For the text-containing cell, return its midpoint in [x, y] coordinate format. 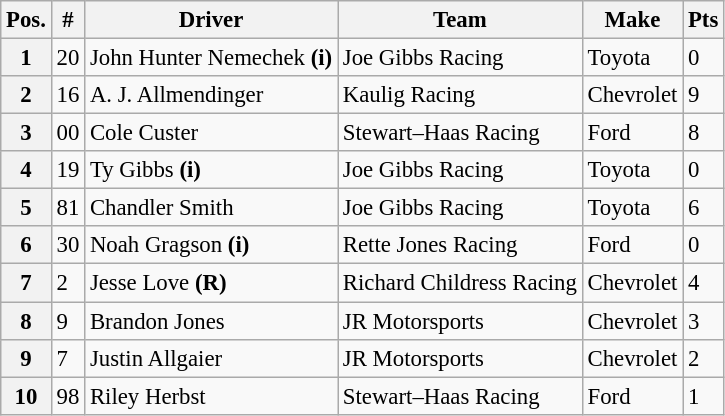
Rette Jones Racing [460, 245]
10 [26, 396]
Make [632, 20]
Noah Gragson (i) [212, 245]
Richard Childress Racing [460, 283]
5 [26, 208]
81 [68, 208]
# [68, 20]
30 [68, 245]
Brandon Jones [212, 321]
16 [68, 95]
Cole Custer [212, 133]
Kaulig Racing [460, 95]
00 [68, 133]
Justin Allgaier [212, 358]
Pts [704, 20]
Pos. [26, 20]
19 [68, 170]
Jesse Love (R) [212, 283]
A. J. Allmendinger [212, 95]
Driver [212, 20]
Ty Gibbs (i) [212, 170]
20 [68, 58]
Chandler Smith [212, 208]
98 [68, 396]
John Hunter Nemechek (i) [212, 58]
Riley Herbst [212, 396]
Team [460, 20]
